From the cell containing the given text, extract its center point as (x, y) coordinate. 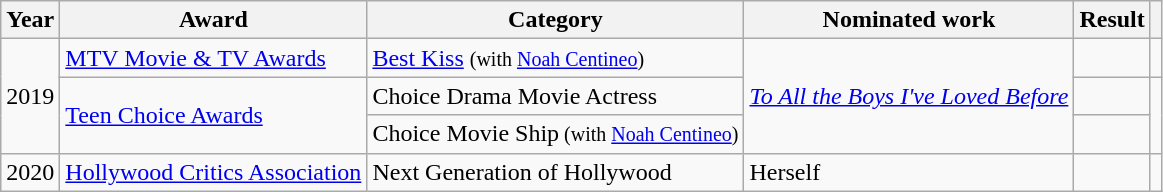
Hollywood Critics Association (214, 172)
Teen Choice Awards (214, 115)
Herself (909, 172)
Year (30, 20)
To All the Boys I've Loved Before (909, 96)
Award (214, 20)
2019 (30, 96)
Category (556, 20)
MTV Movie & TV Awards (214, 58)
Nominated work (909, 20)
Choice Drama Movie Actress (556, 96)
Choice Movie Ship (with Noah Centineo) (556, 134)
Next Generation of Hollywood (556, 172)
2020 (30, 172)
Result (1112, 20)
Best Kiss (with Noah Centineo) (556, 58)
